Provide the (x, y) coordinate of the cell's center where the given text is located.  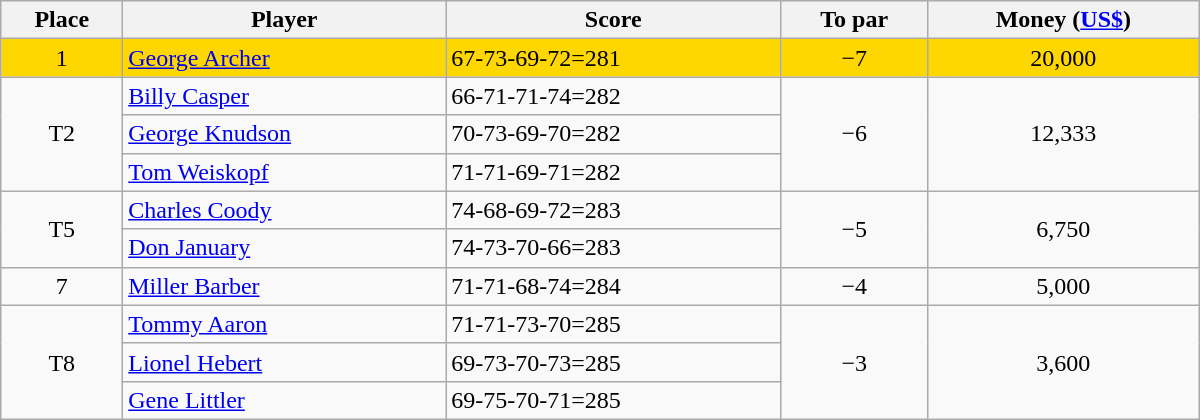
T2 (62, 134)
Place (62, 20)
Billy Casper (284, 96)
−3 (854, 362)
3,600 (1063, 362)
T8 (62, 362)
71-71-68-74=284 (614, 286)
74-73-70-66=283 (614, 248)
Tom Weiskopf (284, 172)
71-71-69-71=282 (614, 172)
74-68-69-72=283 (614, 210)
66-71-71-74=282 (614, 96)
George Archer (284, 58)
69-75-70-71=285 (614, 400)
6,750 (1063, 229)
Score (614, 20)
Money (US$) (1063, 20)
To par (854, 20)
Don January (284, 248)
71-71-73-70=285 (614, 324)
Charles Coody (284, 210)
Lionel Hebert (284, 362)
1 (62, 58)
12,333 (1063, 134)
67-73-69-72=281 (614, 58)
−5 (854, 229)
−4 (854, 286)
20,000 (1063, 58)
7 (62, 286)
T5 (62, 229)
−7 (854, 58)
Gene Littler (284, 400)
5,000 (1063, 286)
−6 (854, 134)
70-73-69-70=282 (614, 134)
Player (284, 20)
Miller Barber (284, 286)
Tommy Aaron (284, 324)
69-73-70-73=285 (614, 362)
George Knudson (284, 134)
